Identify which cell holds the provided text, then report its [x, y] central coordinate. 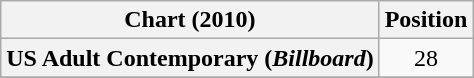
Chart (2010) [190, 20]
Position [426, 20]
28 [426, 58]
US Adult Contemporary (Billboard) [190, 58]
